Scan for the cell matching the given text and deliver its (X, Y) coordinate at center. 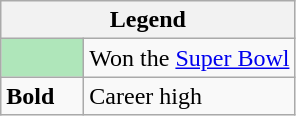
Career high (190, 96)
Legend (148, 20)
Won the Super Bowl (190, 58)
Bold (42, 96)
